Pinpoint the cell where the given text exists, returning its [X, Y] midpoint coordinate. 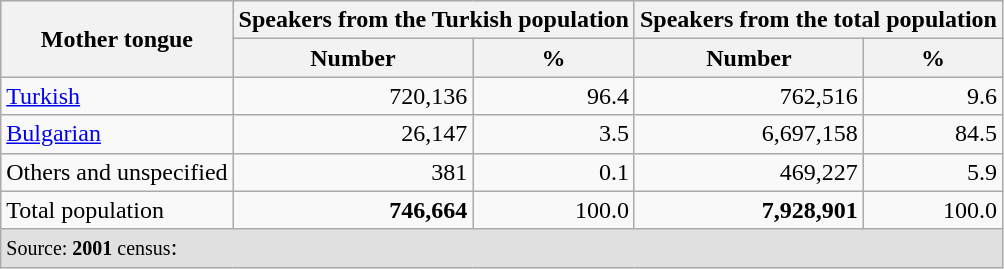
6,697,158 [748, 134]
5.9 [932, 172]
Bulgarian [117, 134]
Turkish [117, 96]
3.5 [554, 134]
0.1 [554, 172]
381 [353, 172]
Speakers from the total population [818, 20]
762,516 [748, 96]
469,227 [748, 172]
Total population [117, 210]
Mother tongue [117, 39]
84.5 [932, 134]
96.4 [554, 96]
Source: 2001 census: [502, 248]
Others and unspecified [117, 172]
720,136 [353, 96]
746,664 [353, 210]
26,147 [353, 134]
9.6 [932, 96]
Speakers from the Turkish population [434, 20]
7,928,901 [748, 210]
